Search for the cell housing the specified text and yield its [X, Y] center coordinate. 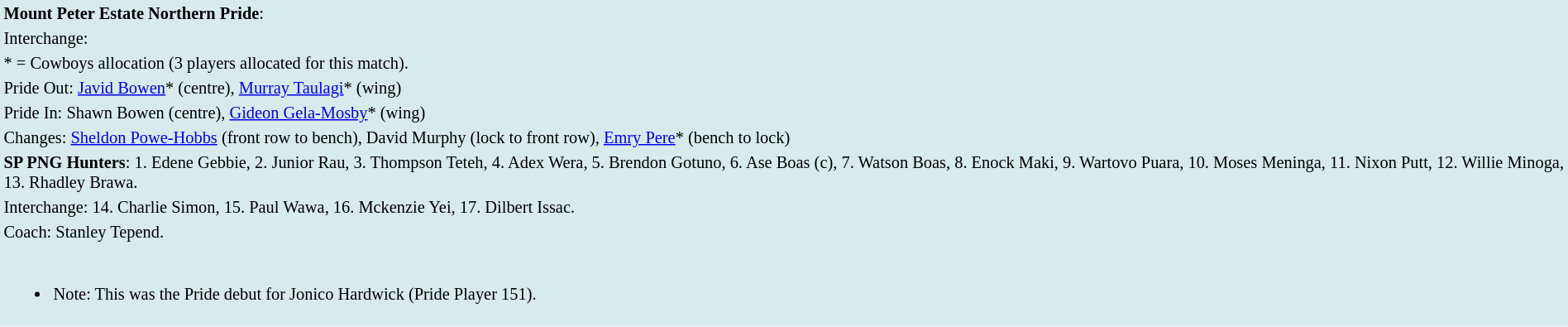
Changes: Sheldon Powe-Hobbs (front row to bench), David Murphy (lock to front row), Emry Pere* (bench to lock) [784, 137]
Pride Out: Javid Bowen* (centre), Murray Taulagi* (wing) [784, 88]
Interchange: 14. Charlie Simon, 15. Paul Wawa, 16. Mckenzie Yei, 17. Dilbert Issac. [784, 207]
Interchange: [784, 38]
Coach: Stanley Tepend. [784, 232]
Pride In: Shawn Bowen (centre), Gideon Gela-Mosby* (wing) [784, 113]
Note: This was the Pride debut for Jonico Hardwick (Pride Player 151). [784, 284]
Mount Peter Estate Northern Pride: [784, 13]
* = Cowboys allocation (3 players allocated for this match). [784, 63]
